From the cell containing the given text, extract its center point as [X, Y] coordinate. 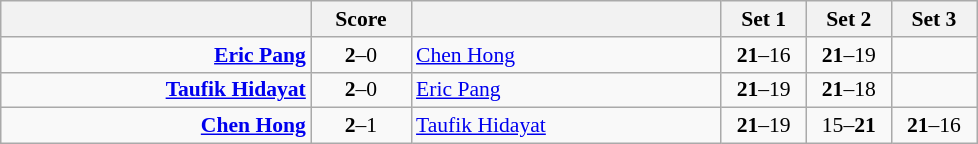
Set 3 [934, 19]
2–1 [361, 126]
Score [361, 19]
15–21 [848, 126]
21–18 [848, 90]
Set 2 [848, 19]
Set 1 [764, 19]
